Capture the cell that displays the provided text and extract its [x, y] central coordinate. 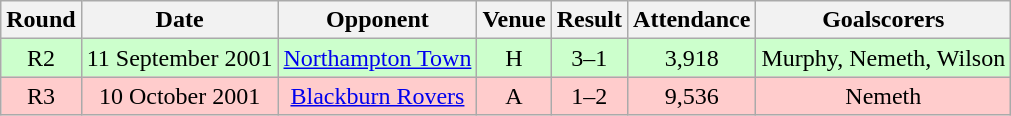
Northampton Town [378, 58]
R2 [41, 58]
Round [41, 20]
Result [589, 20]
Blackburn Rovers [378, 96]
Date [180, 20]
Goalscorers [884, 20]
9,536 [692, 96]
11 September 2001 [180, 58]
Venue [514, 20]
Opponent [378, 20]
1–2 [589, 96]
Attendance [692, 20]
Nemeth [884, 96]
H [514, 58]
R3 [41, 96]
Murphy, Nemeth, Wilson [884, 58]
3,918 [692, 58]
3–1 [589, 58]
A [514, 96]
10 October 2001 [180, 96]
